Capture the cell that displays the provided text and extract its [x, y] central coordinate. 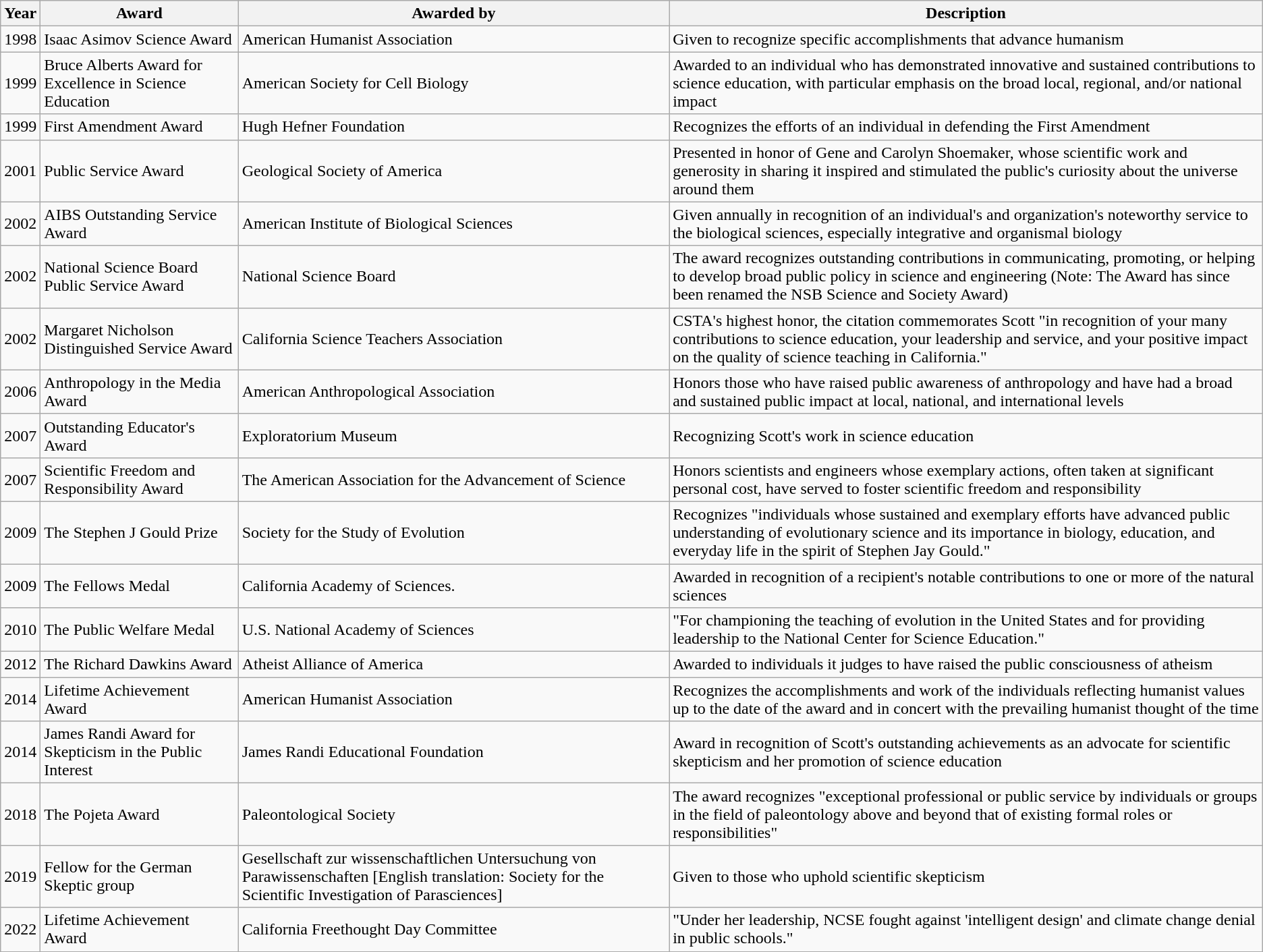
Exploratorium Museum [453, 436]
2010 [20, 630]
Outstanding Educator's Award [139, 436]
American Society for Cell Biology [453, 83]
The Stephen J Gould Prize [139, 532]
The Public Welfare Medal [139, 630]
Given to those who uphold scientific skepticism [966, 876]
Isaac Asimov Science Award [139, 39]
Award [139, 13]
Bruce Alberts Award for Excellence in Science Education [139, 83]
Year [20, 13]
Geological Society of America [453, 171]
Award in recognition of Scott's outstanding achievements as an advocate for scientific skepticism and her promotion of science education [966, 752]
Recognizes the efforts of an individual in defending the First Amendment [966, 127]
Awarded in recognition of a recipient's notable contributions to one or more of the natural sciences [966, 586]
Description [966, 13]
First Amendment Award [139, 127]
The Pojeta Award [139, 814]
Recognizing Scott's work in science education [966, 436]
James Randi Award for Skepticism in the Public Interest [139, 752]
2022 [20, 930]
Fellow for the German Skeptic group [139, 876]
Awarded by [453, 13]
California Freethought Day Committee [453, 930]
American Anthropological Association [453, 391]
Public Service Award [139, 171]
Hugh Hefner Foundation [453, 127]
James Randi Educational Foundation [453, 752]
"For championing the teaching of evolution in the United States and for providing leadership to the National Center for Science Education." [966, 630]
National Science Board Public Service Award [139, 277]
"Under her leadership, NCSE fought against 'intelligent design' and climate change denial in public schools." [966, 930]
2012 [20, 665]
National Science Board [453, 277]
2019 [20, 876]
Scientific Freedom and Responsibility Award [139, 479]
Given to recognize specific accomplishments that advance humanism [966, 39]
Awarded to individuals it judges to have raised the public consciousness of atheism [966, 665]
California Academy of Sciences. [453, 586]
American Institute of Biological Sciences [453, 224]
The American Association for the Advancement of Science [453, 479]
The Richard Dawkins Award [139, 665]
Anthropology in the Media Award [139, 391]
2001 [20, 171]
Atheist Alliance of America [453, 665]
The Fellows Medal [139, 586]
U.S. National Academy of Sciences [453, 630]
2018 [20, 814]
Paleontological Society [453, 814]
1998 [20, 39]
Society for the Study of Evolution [453, 532]
Margaret Nicholson Distinguished Service Award [139, 339]
AIBS Outstanding Service Award [139, 224]
California Science Teachers Association [453, 339]
2006 [20, 391]
